Find where the given text appears and provide that cell's center as [x, y] coordinate. 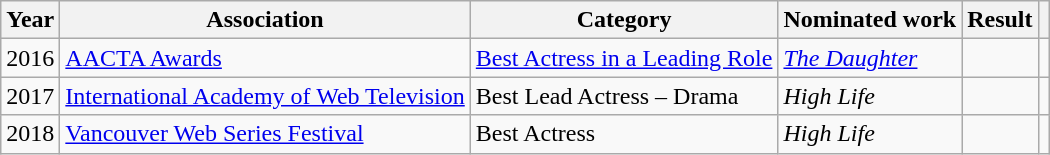
International Academy of Web Television [265, 96]
2018 [30, 134]
Association [265, 20]
Nominated work [870, 20]
AACTA Awards [265, 58]
Best Actress in a Leading Role [624, 58]
Result [1000, 20]
Year [30, 20]
Category [624, 20]
2017 [30, 96]
Best Lead Actress – Drama [624, 96]
Best Actress [624, 134]
2016 [30, 58]
Vancouver Web Series Festival [265, 134]
The Daughter [870, 58]
